For the text-containing cell, return its midpoint in (x, y) coordinate format. 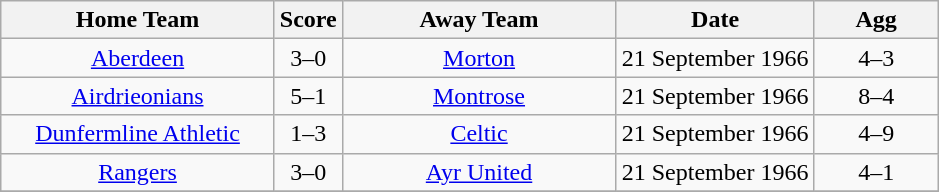
Date (716, 20)
8–4 (876, 96)
5–1 (308, 96)
Dunfermline Athletic (138, 134)
Airdrieonians (138, 96)
Score (308, 20)
4–3 (876, 58)
Montrose (479, 96)
4–1 (876, 172)
Celtic (479, 134)
Ayr United (479, 172)
Agg (876, 20)
Home Team (138, 20)
Aberdeen (138, 58)
4–9 (876, 134)
Morton (479, 58)
1–3 (308, 134)
Away Team (479, 20)
Rangers (138, 172)
